Provide the [X, Y] coordinate of the cell's center where the given text is located.  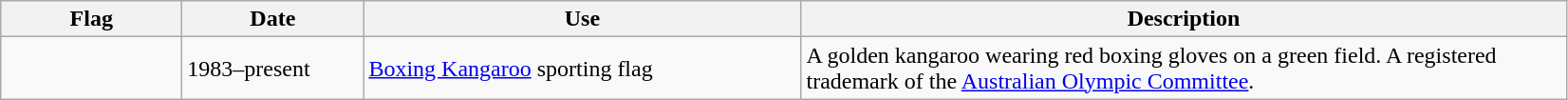
Description [1184, 19]
Date [273, 19]
Flag [91, 19]
Use [583, 19]
1983–present [273, 69]
A golden kangaroo wearing red boxing gloves on a green field. A registered trademark of the Australian Olympic Committee. [1184, 69]
Boxing Kangaroo sporting flag [583, 69]
